Pinpoint the cell where the given text exists, returning its (X, Y) midpoint coordinate. 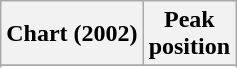
Chart (2002) (72, 34)
Peakposition (189, 34)
